For the text-containing cell, return its midpoint in (X, Y) coordinate format. 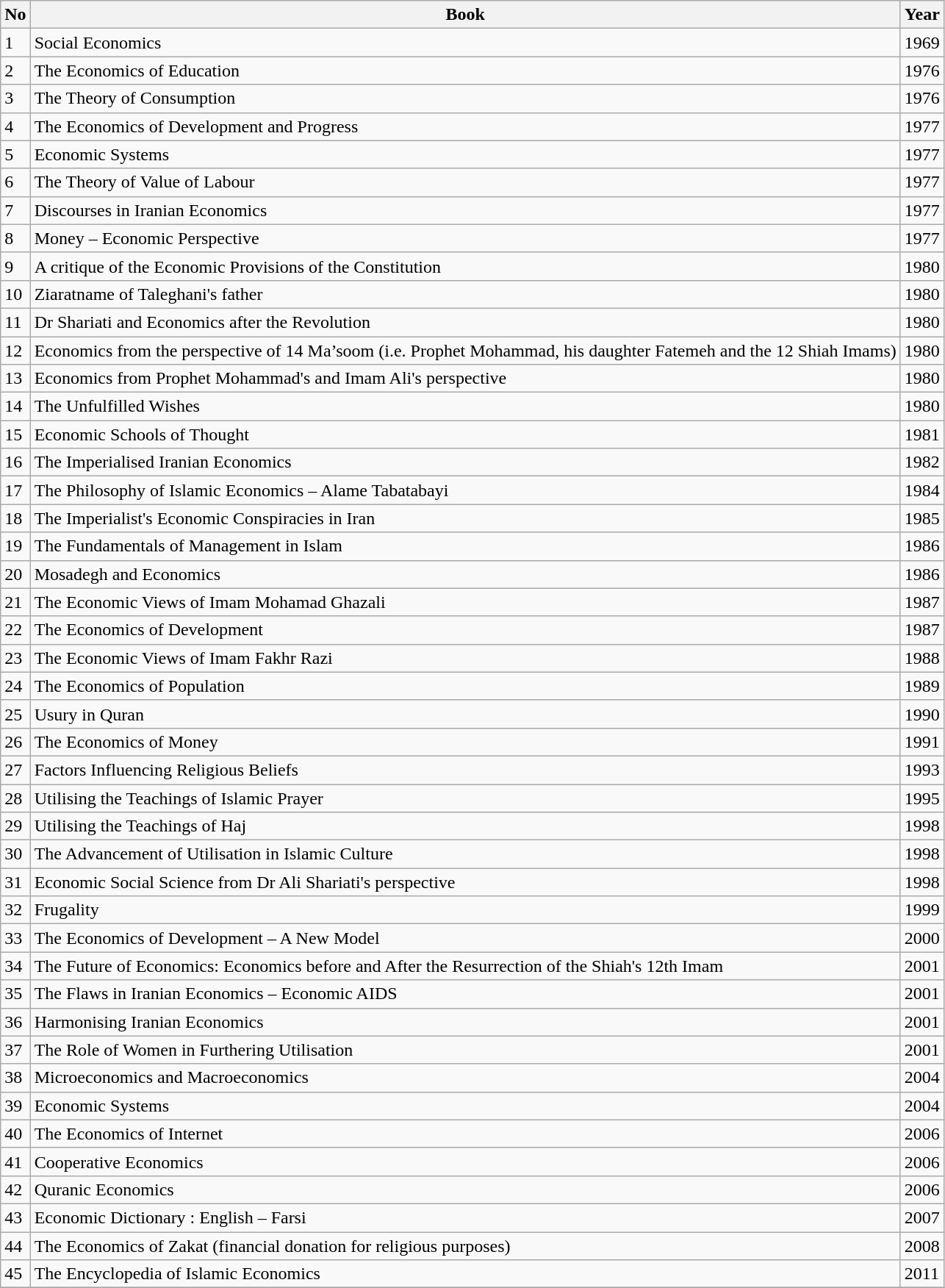
38 (15, 1078)
28 (15, 798)
Social Economics (465, 43)
Utilising the Teachings of Islamic Prayer (465, 798)
41 (15, 1162)
2 (15, 71)
35 (15, 994)
Dr Shariati and Economics after the Revolution (465, 322)
17 (15, 490)
32 (15, 910)
Mosadegh and Economics (465, 574)
No (15, 15)
Microeconomics and Macroeconomics (465, 1078)
The Economics of Development (465, 630)
6 (15, 182)
1991 (921, 742)
Economics from Prophet Mohammad's and Imam Ali's perspective (465, 379)
1984 (921, 490)
26 (15, 742)
Cooperative Economics (465, 1162)
31 (15, 882)
Year (921, 15)
22 (15, 630)
16 (15, 462)
25 (15, 714)
The Future of Economics: Economics before and After the Resurrection of the Shiah's 12th Imam (465, 966)
9 (15, 266)
The Encyclopedia of Islamic Economics (465, 1274)
1985 (921, 518)
Frugality (465, 910)
36 (15, 1022)
The Advancement of Utilisation in Islamic Culture (465, 854)
The Flaws in Iranian Economics – Economic AIDS (465, 994)
The Imperialised Iranian Economics (465, 462)
34 (15, 966)
20 (15, 574)
Money – Economic Perspective (465, 238)
The Economics of Development and Progress (465, 126)
Harmonising Iranian Economics (465, 1022)
21 (15, 602)
The Imperialist's Economic Conspiracies in Iran (465, 518)
Usury in Quran (465, 714)
1969 (921, 43)
1999 (921, 910)
The Philosophy of Islamic Economics – Alame Tabatabayi (465, 490)
2008 (921, 1246)
10 (15, 294)
8 (15, 238)
1981 (921, 434)
The Economic Views of Imam Mohamad Ghazali (465, 602)
23 (15, 658)
43 (15, 1217)
1995 (921, 798)
Discourses in Iranian Economics (465, 210)
Utilising the Teachings of Haj (465, 826)
1993 (921, 770)
Book (465, 15)
The Economics of Education (465, 71)
A critique of the Economic Provisions of the Constitution (465, 266)
24 (15, 686)
2000 (921, 938)
4 (15, 126)
33 (15, 938)
44 (15, 1246)
The Economics of Development – A New Model (465, 938)
The Economics of Zakat (financial donation for religious purposes) (465, 1246)
The Theory of Value of Labour (465, 182)
30 (15, 854)
19 (15, 546)
Economics from the perspective of 14 Ma’soom (i.e. Prophet Mohammad, his daughter Fatemeh and the 12 Shiah Imams) (465, 351)
The Theory of Consumption (465, 99)
1988 (921, 658)
1982 (921, 462)
5 (15, 154)
Quranic Economics (465, 1189)
The Economics of Money (465, 742)
29 (15, 826)
27 (15, 770)
The Fundamentals of Management in Islam (465, 546)
13 (15, 379)
Factors Influencing Religious Beliefs (465, 770)
39 (15, 1106)
The Economic Views of Imam Fakhr Razi (465, 658)
The Economics of Internet (465, 1134)
Economic Schools of Thought (465, 434)
The Role of Women in Furthering Utilisation (465, 1050)
11 (15, 322)
3 (15, 99)
1989 (921, 686)
Ziaratname of Taleghani's father (465, 294)
Economic Dictionary : English – Farsi (465, 1217)
12 (15, 351)
15 (15, 434)
The Unfulfilled Wishes (465, 407)
1990 (921, 714)
Economic Social Science from Dr Ali Shariati's perspective (465, 882)
14 (15, 407)
2011 (921, 1274)
7 (15, 210)
1 (15, 43)
18 (15, 518)
2007 (921, 1217)
37 (15, 1050)
The Economics of Population (465, 686)
45 (15, 1274)
40 (15, 1134)
42 (15, 1189)
